Extract the (x, y) coordinate from the center of the cell holding the provided text.  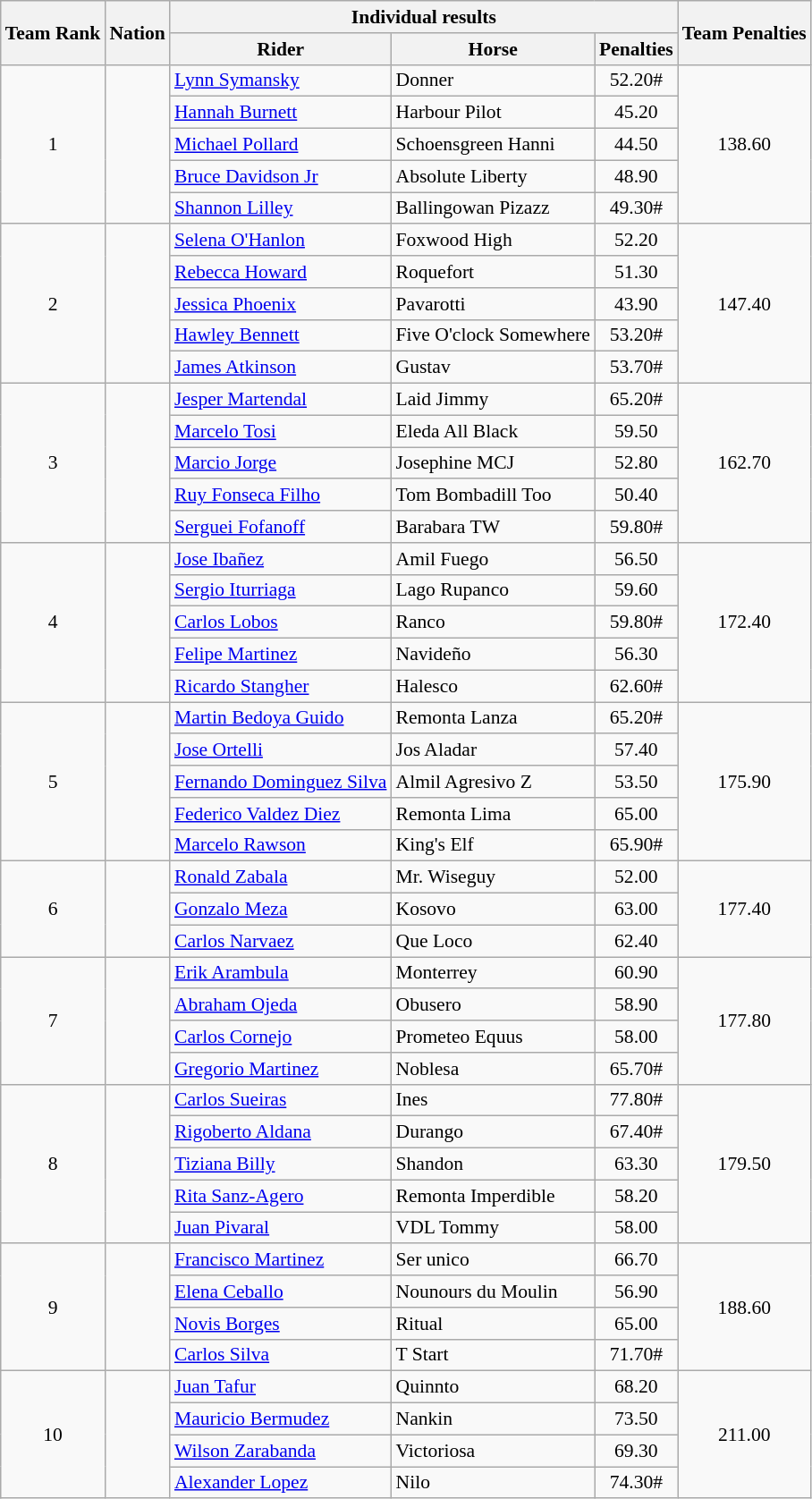
Juan Tafur (281, 1387)
10 (54, 1435)
Gustav (492, 368)
48.90 (637, 176)
Almil Agresivo Z (492, 782)
Quinnto (492, 1387)
Foxwood High (492, 241)
67.40# (637, 1132)
50.40 (637, 495)
65.70# (637, 1069)
Que Loco (492, 941)
Jesper Martendal (281, 400)
Eleda All Black (492, 431)
Ronald Zabala (281, 877)
Erik Arambula (281, 973)
Remonta Imperdible (492, 1196)
45.20 (637, 113)
Josephine MCJ (492, 463)
52.20 (637, 241)
2 (54, 304)
162.70 (744, 463)
Jose Ortelli (281, 750)
66.70 (637, 1260)
3 (54, 463)
Team Penalties (744, 32)
Prometeo Equus (492, 1037)
Hannah Burnett (281, 113)
Elena Ceballo (281, 1292)
Noblesa (492, 1069)
Francisco Martinez (281, 1260)
Serguei Fofanoff (281, 527)
Marcelo Tosi (281, 431)
63.30 (637, 1164)
Felipe Martinez (281, 655)
1 (54, 144)
Nilo (492, 1483)
Martin Bedoya Guido (281, 718)
Bruce Davidson Jr (281, 176)
Durango (492, 1132)
Sergio Iturriaga (281, 590)
Michael Pollard (281, 145)
Lynn Symansky (281, 80)
175.90 (744, 782)
Lago Rupanco (492, 590)
Novis Borges (281, 1324)
Jos Aladar (492, 750)
58.20 (637, 1196)
Individual results (424, 17)
Pavarotti (492, 304)
Harbour Pilot (492, 113)
Absolute Liberty (492, 176)
53.20# (637, 335)
53.50 (637, 782)
52.00 (637, 877)
Gonzalo Meza (281, 910)
Penalties (637, 49)
Marcio Jorge (281, 463)
Ricardo Stangher (281, 686)
49.30# (637, 208)
5 (54, 782)
Team Rank (54, 32)
71.70# (637, 1355)
172.40 (744, 622)
7 (54, 1021)
Shandon (492, 1164)
179.50 (744, 1164)
74.30# (637, 1483)
Tiziana Billy (281, 1164)
King's Elf (492, 845)
53.70# (637, 368)
52.20# (637, 80)
Roquefort (492, 272)
Laid Jimmy (492, 400)
63.00 (637, 910)
Monterrey (492, 973)
147.40 (744, 304)
69.30 (637, 1451)
65.90# (637, 845)
Marcelo Rawson (281, 845)
Abraham Ojeda (281, 1005)
Schoensgreen Hanni (492, 145)
Alexander Lopez (281, 1483)
9 (54, 1308)
Navideño (492, 655)
Nounours du Moulin (492, 1292)
Federico Valdez Diez (281, 814)
56.30 (637, 655)
177.40 (744, 909)
62.60# (637, 686)
Ranco (492, 622)
VDL Tommy (492, 1228)
Victoriosa (492, 1451)
57.40 (637, 750)
56.90 (637, 1292)
Rita Sanz-Agero (281, 1196)
Wilson Zarabanda (281, 1451)
Rider (281, 49)
Ritual (492, 1324)
138.60 (744, 144)
Ser unico (492, 1260)
62.40 (637, 941)
Nation (137, 32)
8 (54, 1164)
Rigoberto Aldana (281, 1132)
4 (54, 622)
Mr. Wiseguy (492, 877)
56.50 (637, 559)
59.50 (637, 431)
Rebecca Howard (281, 272)
77.80# (637, 1100)
59.60 (637, 590)
Fernando Dominguez Silva (281, 782)
Ruy Fonseca Filho (281, 495)
Hawley Bennett (281, 335)
188.60 (744, 1308)
177.80 (744, 1021)
Carlos Lobos (281, 622)
Donner (492, 80)
Gregorio Martinez (281, 1069)
T Start (492, 1355)
Obusero (492, 1005)
Jessica Phoenix (281, 304)
Remonta Lanza (492, 718)
51.30 (637, 272)
68.20 (637, 1387)
Carlos Silva (281, 1355)
Halesco (492, 686)
Tom Bombadill Too (492, 495)
Amil Fuego (492, 559)
Remonta Lima (492, 814)
Nankin (492, 1419)
Kosovo (492, 910)
Juan Pivaral (281, 1228)
Selena O'Hanlon (281, 241)
Ines (492, 1100)
Ballingowan Pizazz (492, 208)
52.80 (637, 463)
Carlos Sueiras (281, 1100)
58.90 (637, 1005)
211.00 (744, 1435)
6 (54, 909)
Carlos Cornejo (281, 1037)
James Atkinson (281, 368)
Horse (492, 49)
Carlos Narvaez (281, 941)
Barabara TW (492, 527)
Five O'clock Somewhere (492, 335)
Shannon Lilley (281, 208)
60.90 (637, 973)
73.50 (637, 1419)
Jose Ibañez (281, 559)
Mauricio Bermudez (281, 1419)
44.50 (637, 145)
43.90 (637, 304)
